Search for the cell housing the specified text and yield its (X, Y) center coordinate. 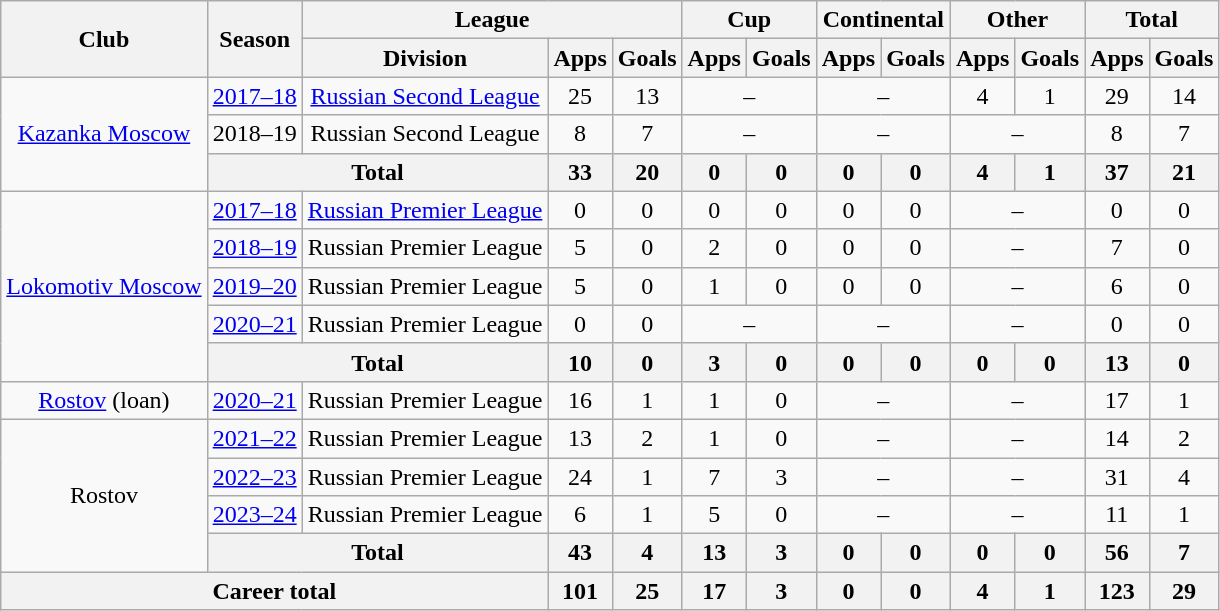
33 (580, 172)
Cup (749, 20)
2021–22 (254, 438)
123 (1117, 591)
Club (104, 39)
2019–20 (254, 286)
Division (425, 58)
101 (580, 591)
Kazanka Moscow (104, 134)
37 (1117, 172)
10 (580, 362)
21 (1184, 172)
43 (580, 553)
League (492, 20)
2022–23 (254, 477)
56 (1117, 553)
11 (1117, 515)
31 (1117, 477)
16 (580, 400)
Other (1017, 20)
Rostov (104, 495)
24 (580, 477)
Season (254, 39)
Rostov (loan) (104, 400)
20 (647, 172)
2023–24 (254, 515)
Continental (883, 20)
Career total (274, 591)
Lokomotiv Moscow (104, 286)
